Search for the cell housing the specified text and yield its [x, y] center coordinate. 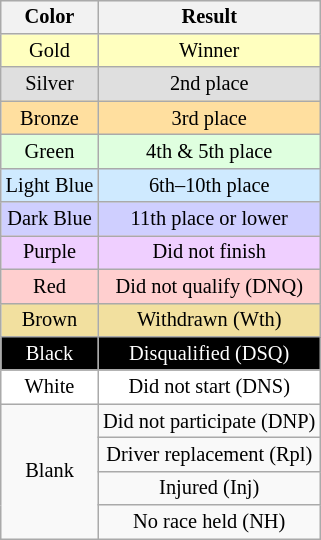
Did not participate (DNP) [209, 421]
Disqualified (DSQ) [209, 354]
Green [50, 152]
2nd place [209, 84]
Color [50, 17]
3rd place [209, 118]
Did not qualify (DNQ) [209, 286]
Brown [50, 320]
Light Blue [50, 185]
Did not start (DNS) [209, 387]
Red [50, 286]
Silver [50, 84]
Driver replacement (Rpl) [209, 455]
11th place or lower [209, 219]
Black [50, 354]
Purple [50, 253]
Blank [50, 472]
Winner [209, 51]
White [50, 387]
Did not finish [209, 253]
Withdrawn (Wth) [209, 320]
4th & 5th place [209, 152]
6th–10th place [209, 185]
Dark Blue [50, 219]
Injured (Inj) [209, 488]
Bronze [50, 118]
No race held (NH) [209, 522]
Result [209, 17]
Gold [50, 51]
